Search for the cell housing the specified text and yield its (X, Y) center coordinate. 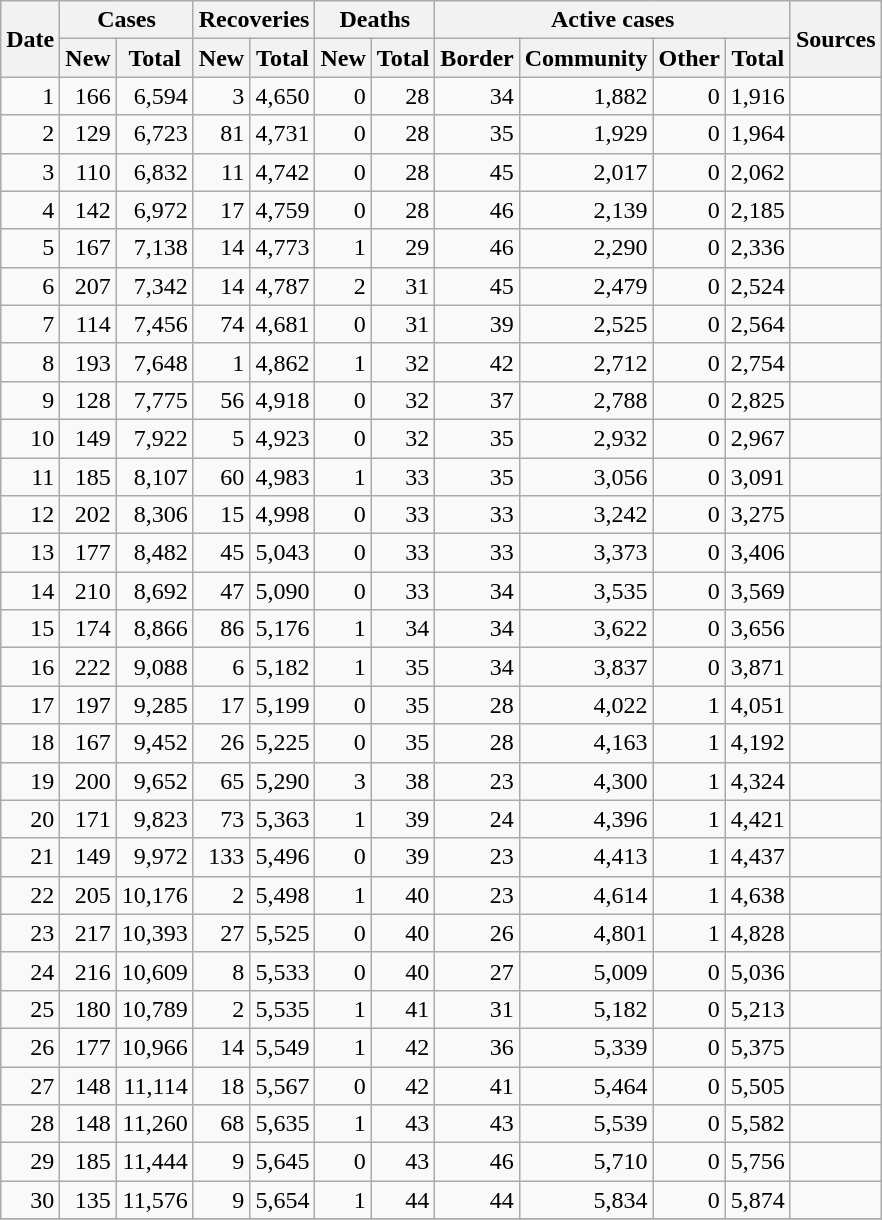
5,090 (282, 591)
5,535 (282, 1009)
Community (586, 58)
6,832 (154, 172)
4,614 (586, 895)
5,654 (282, 1200)
4,862 (282, 362)
68 (221, 1124)
65 (221, 781)
9,823 (154, 819)
193 (88, 362)
81 (221, 134)
22 (30, 895)
1,882 (586, 96)
110 (88, 172)
3,535 (586, 591)
4,918 (282, 400)
2,336 (758, 248)
6,723 (154, 134)
11,260 (154, 1124)
5,036 (758, 971)
36 (477, 1047)
5,567 (282, 1085)
Date (30, 39)
180 (88, 1009)
7,775 (154, 400)
5,043 (282, 553)
5,549 (282, 1047)
133 (221, 857)
13 (30, 553)
5,464 (586, 1085)
3,406 (758, 553)
5,339 (586, 1047)
2,290 (586, 248)
5,525 (282, 933)
4,998 (282, 515)
6,594 (154, 96)
3,569 (758, 591)
114 (88, 324)
2,712 (586, 362)
9,452 (154, 743)
3,656 (758, 629)
5,225 (282, 743)
205 (88, 895)
86 (221, 629)
4,923 (282, 438)
4,983 (282, 477)
129 (88, 134)
60 (221, 477)
5,199 (282, 705)
4,051 (758, 705)
8,692 (154, 591)
128 (88, 400)
4,731 (282, 134)
4,638 (758, 895)
4,421 (758, 819)
2,479 (586, 286)
10,609 (154, 971)
202 (88, 515)
73 (221, 819)
4,437 (758, 857)
Cases (126, 20)
197 (88, 705)
4,022 (586, 705)
217 (88, 933)
216 (88, 971)
2,564 (758, 324)
4,192 (758, 743)
30 (30, 1200)
5,213 (758, 1009)
3,373 (586, 553)
9,652 (154, 781)
5,496 (282, 857)
2,825 (758, 400)
4,742 (282, 172)
5,874 (758, 1200)
2,932 (586, 438)
207 (88, 286)
37 (477, 400)
47 (221, 591)
2,967 (758, 438)
4,413 (586, 857)
5,582 (758, 1124)
4,324 (758, 781)
166 (88, 96)
20 (30, 819)
4,650 (282, 96)
7 (30, 324)
3,275 (758, 515)
174 (88, 629)
10,176 (154, 895)
5,645 (282, 1162)
1,964 (758, 134)
2,524 (758, 286)
38 (403, 781)
21 (30, 857)
7,456 (154, 324)
2,017 (586, 172)
5,505 (758, 1085)
5,009 (586, 971)
2,525 (586, 324)
9,972 (154, 857)
2,788 (586, 400)
3,091 (758, 477)
8,866 (154, 629)
5,533 (282, 971)
74 (221, 324)
4,773 (282, 248)
4,801 (586, 933)
19 (30, 781)
5,375 (758, 1047)
4,163 (586, 743)
9,285 (154, 705)
56 (221, 400)
Active cases (613, 20)
8,482 (154, 553)
5,756 (758, 1162)
9,088 (154, 667)
3,622 (586, 629)
4,681 (282, 324)
10,789 (154, 1009)
8,306 (154, 515)
2,139 (586, 210)
135 (88, 1200)
7,342 (154, 286)
4,300 (586, 781)
3,056 (586, 477)
3,242 (586, 515)
3,871 (758, 667)
2,754 (758, 362)
5,635 (282, 1124)
Deaths (375, 20)
5,176 (282, 629)
4 (30, 210)
5,290 (282, 781)
5,710 (586, 1162)
210 (88, 591)
5,539 (586, 1124)
4,396 (586, 819)
8,107 (154, 477)
3,837 (586, 667)
4,787 (282, 286)
200 (88, 781)
10,393 (154, 933)
222 (88, 667)
12 (30, 515)
142 (88, 210)
1,916 (758, 96)
2,062 (758, 172)
6,972 (154, 210)
4,759 (282, 210)
171 (88, 819)
11,576 (154, 1200)
11,114 (154, 1085)
Sources (836, 39)
7,648 (154, 362)
7,138 (154, 248)
Recoveries (254, 20)
10 (30, 438)
4,828 (758, 933)
1,929 (586, 134)
11,444 (154, 1162)
5,834 (586, 1200)
10,966 (154, 1047)
7,922 (154, 438)
25 (30, 1009)
16 (30, 667)
Border (477, 58)
2,185 (758, 210)
5,498 (282, 895)
5,363 (282, 819)
Other (689, 58)
